Locate the cell with the specified text and output its [X, Y] center coordinate. 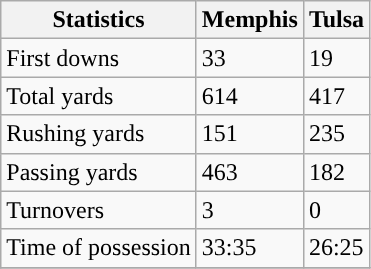
Time of possession [99, 248]
Total yards [99, 96]
Tulsa [336, 20]
614 [250, 96]
33:35 [250, 248]
235 [336, 134]
Memphis [250, 20]
19 [336, 58]
First downs [99, 58]
182 [336, 172]
0 [336, 210]
Rushing yards [99, 134]
Statistics [99, 20]
Turnovers [99, 210]
Passing yards [99, 172]
26:25 [336, 248]
151 [250, 134]
417 [336, 96]
3 [250, 210]
463 [250, 172]
33 [250, 58]
